For the text-containing cell, return its midpoint in [x, y] coordinate format. 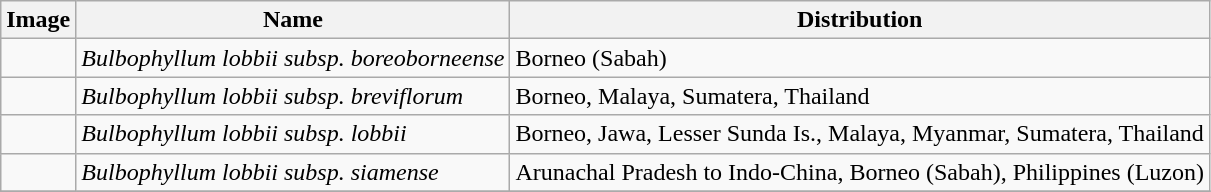
Bulbophyllum lobbii subsp. boreoborneense [293, 58]
Borneo, Malaya, Sumatera, Thailand [860, 96]
Image [38, 20]
Borneo (Sabah) [860, 58]
Name [293, 20]
Arunachal Pradesh to Indo-China, Borneo (Sabah), Philippines (Luzon) [860, 172]
Bulbophyllum lobbii subsp. breviflorum [293, 96]
Bulbophyllum lobbii subsp. lobbii [293, 134]
Borneo, Jawa, Lesser Sunda Is., Malaya, Myanmar, Sumatera, Thailand [860, 134]
Bulbophyllum lobbii subsp. siamense [293, 172]
Distribution [860, 20]
